From the cell containing the given text, extract its center point as [X, Y] coordinate. 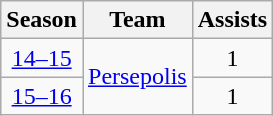
Team [137, 20]
Assists [232, 20]
14–15 [42, 58]
Season [42, 20]
15–16 [42, 96]
Persepolis [137, 77]
